Return (x, y) of the center of cell containing provided text 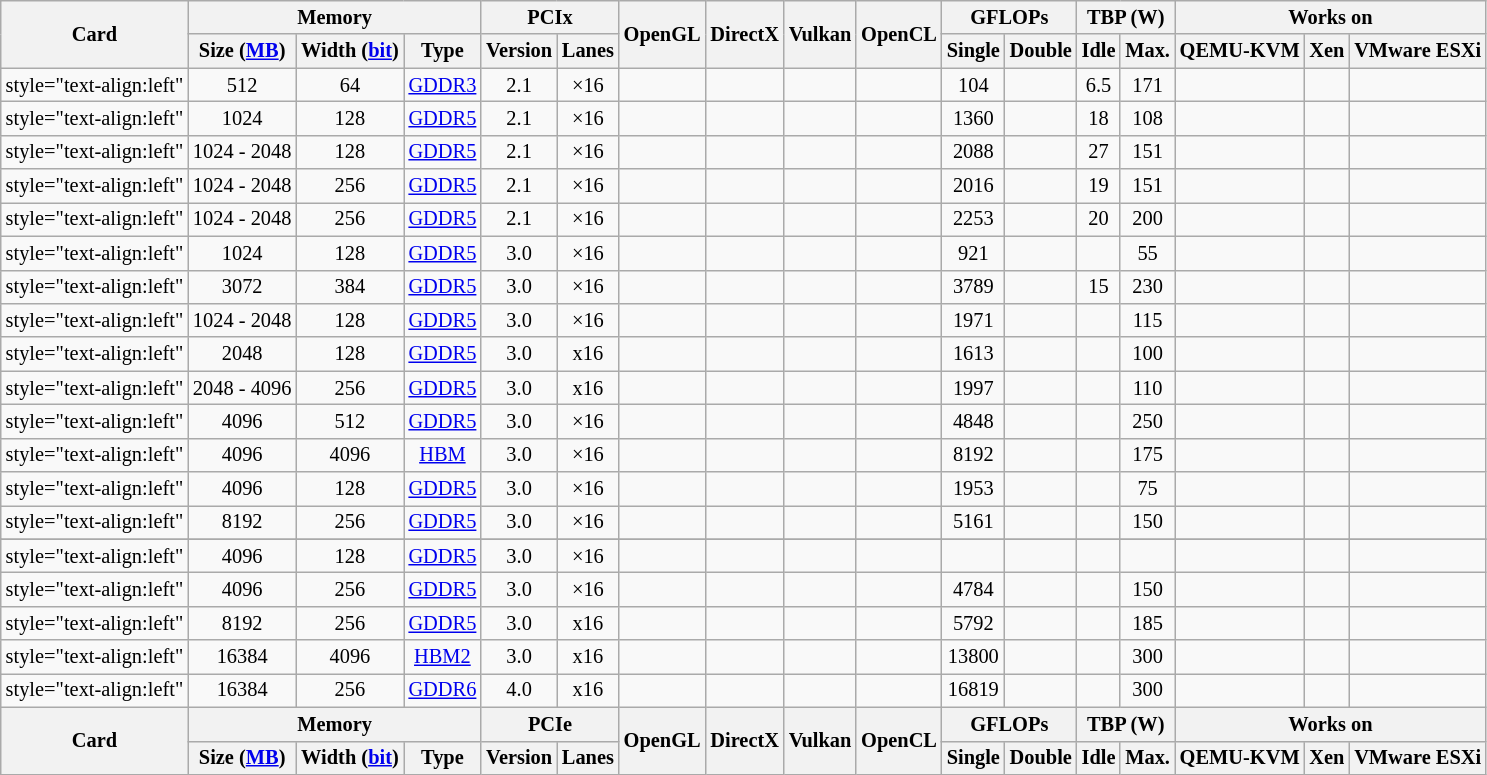
HBM2 (443, 657)
3072 (242, 287)
16819 (974, 690)
13800 (974, 657)
2253 (974, 219)
2016 (974, 186)
1971 (974, 320)
100 (1147, 354)
1953 (974, 489)
27 (1099, 152)
19 (1099, 186)
104 (974, 85)
171 (1147, 85)
4848 (974, 421)
4784 (974, 589)
PCIx (550, 17)
1997 (974, 388)
108 (1147, 118)
230 (1147, 287)
110 (1147, 388)
75 (1147, 489)
2048 (242, 354)
PCIe (550, 724)
GDDR6 (443, 690)
18 (1099, 118)
115 (1147, 320)
185 (1147, 623)
15 (1099, 287)
20 (1099, 219)
3789 (974, 287)
HBM (443, 455)
55 (1147, 253)
921 (974, 253)
175 (1147, 455)
384 (350, 287)
2048 - 4096 (242, 388)
64 (350, 85)
2088 (974, 152)
1360 (974, 118)
GDDR3 (443, 85)
200 (1147, 219)
6.5 (1099, 85)
250 (1147, 421)
5792 (974, 623)
5161 (974, 522)
1613 (974, 354)
4.0 (519, 690)
